Pinpoint the cell where the given text exists, returning its (X, Y) midpoint coordinate. 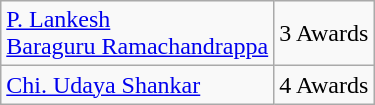
3 Awards (324, 34)
Chi. Udaya Shankar (138, 85)
4 Awards (324, 85)
P. Lankesh Baraguru Ramachandrappa (138, 34)
